Determine the (X, Y) coordinate at the center of the cell enclosing the given text.  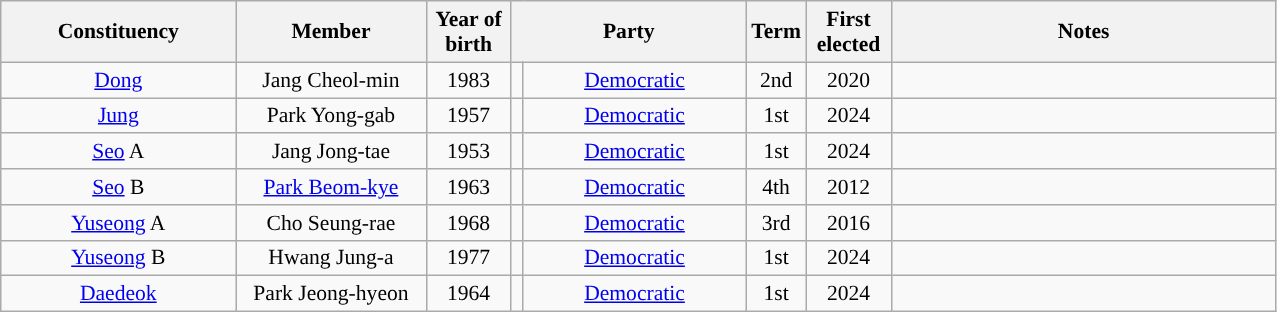
Year of birth (468, 32)
1957 (468, 116)
Hwang Jung-a (331, 258)
Park Jeong-hyeon (331, 294)
Jang Jong-tae (331, 152)
1964 (468, 294)
2020 (848, 80)
3rd (776, 223)
Park Yong-gab (331, 116)
First elected (848, 32)
2016 (848, 223)
1983 (468, 80)
Park Beom-kye (331, 187)
4th (776, 187)
Constituency (118, 32)
1953 (468, 152)
Notes (1084, 32)
Jung (118, 116)
Yuseong B (118, 258)
2012 (848, 187)
Member (331, 32)
Jang Cheol-min (331, 80)
Party (628, 32)
Yuseong A (118, 223)
Seo A (118, 152)
1977 (468, 258)
Cho Seung-rae (331, 223)
Seo B (118, 187)
Dong (118, 80)
2nd (776, 80)
Term (776, 32)
1968 (468, 223)
Daedeok (118, 294)
1963 (468, 187)
